Locate the cell with the specified text and output its (X, Y) center coordinate. 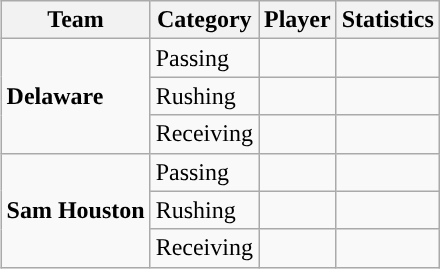
Delaware (76, 96)
Category (204, 20)
Player (297, 20)
Team (76, 20)
Statistics (388, 20)
Sam Houston (76, 210)
